Locate the cell with the specified text and output its (X, Y) center coordinate. 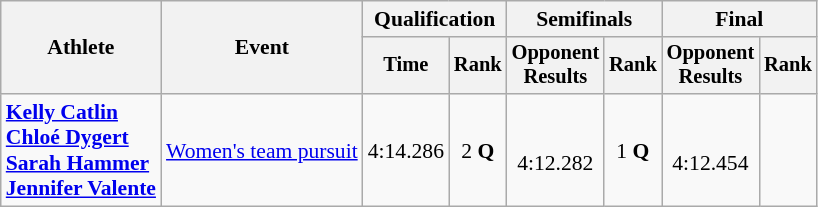
Kelly CatlinChloé DygertSarah HammerJennifer Valente (81, 150)
Final (740, 19)
Qualification (435, 19)
Athlete (81, 48)
Semifinals (584, 19)
1 Q (633, 150)
2 Q (478, 150)
4:14.286 (406, 150)
Time (406, 66)
Women's team pursuit (262, 150)
4:12.454 (710, 150)
Event (262, 48)
4:12.282 (556, 150)
